Find where the given text appears and provide that cell's center as (X, Y) coordinate. 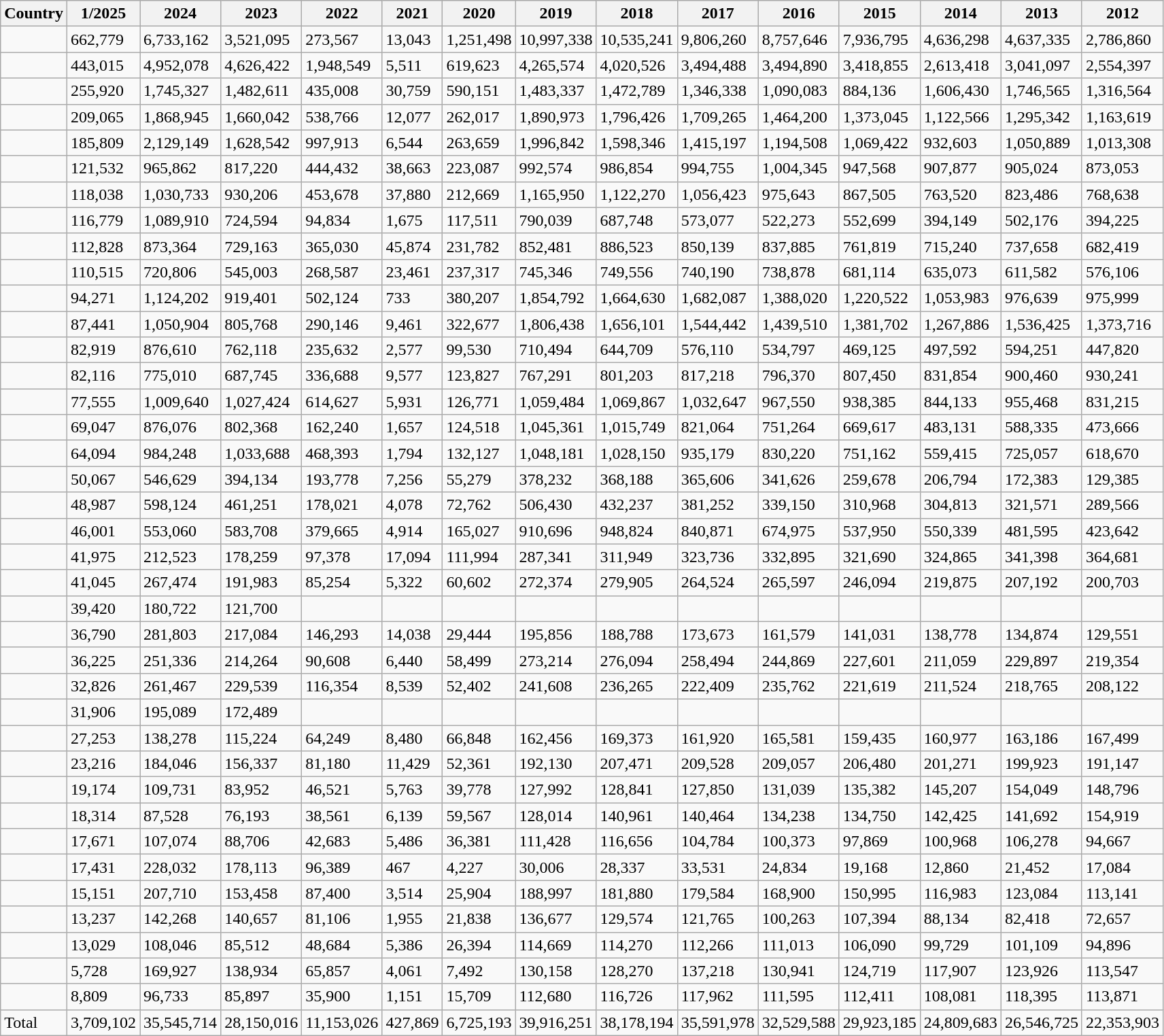
1,955 (412, 919)
23,461 (412, 272)
2013 (1042, 14)
236,265 (636, 686)
873,364 (181, 246)
948,824 (636, 531)
4,061 (412, 971)
986,854 (636, 169)
184,046 (181, 764)
6,139 (412, 816)
461,251 (261, 505)
163,186 (1042, 738)
805,768 (261, 324)
1,948,549 (342, 65)
264,524 (718, 583)
2019 (556, 14)
114,669 (556, 945)
6,733,162 (181, 39)
140,961 (636, 816)
154,919 (1122, 816)
140,657 (261, 919)
967,550 (798, 402)
85,254 (342, 583)
41,975 (103, 557)
1,664,630 (636, 298)
994,755 (718, 169)
101,109 (1042, 945)
1,373,716 (1122, 324)
21,838 (479, 919)
8,757,646 (798, 39)
169,373 (636, 738)
32,826 (103, 686)
681,114 (880, 272)
45,874 (412, 246)
1,346,338 (718, 91)
221,619 (880, 686)
2024 (181, 14)
117,907 (960, 971)
116,779 (103, 220)
127,850 (718, 790)
844,133 (960, 402)
453,678 (342, 194)
22,353,903 (1122, 1022)
195,856 (556, 634)
467 (412, 867)
751,162 (880, 453)
161,920 (718, 738)
142,268 (181, 919)
77,555 (103, 402)
614,627 (342, 402)
110,515 (103, 272)
3,418,855 (880, 65)
502,124 (342, 298)
273,214 (556, 660)
4,636,298 (960, 39)
191,147 (1122, 764)
1,388,020 (798, 298)
365,030 (342, 246)
160,977 (960, 738)
8,539 (412, 686)
212,523 (181, 557)
161,579 (798, 634)
7,256 (412, 479)
24,809,683 (960, 1022)
212,669 (479, 194)
435,008 (342, 91)
534,797 (798, 350)
116,983 (960, 893)
173,673 (718, 634)
1,251,498 (479, 39)
246,094 (880, 583)
262,017 (479, 117)
279,905 (636, 583)
8,809 (103, 997)
207,192 (1042, 583)
598,124 (181, 505)
867,505 (880, 194)
1,682,087 (718, 298)
2020 (479, 14)
583,708 (261, 531)
2,786,860 (1122, 39)
200,703 (1122, 583)
268,587 (342, 272)
117,511 (479, 220)
81,180 (342, 764)
211,524 (960, 686)
9,577 (412, 376)
821,064 (718, 428)
138,778 (960, 634)
497,592 (960, 350)
2012 (1122, 14)
59,567 (479, 816)
538,766 (342, 117)
938,385 (880, 402)
126,771 (479, 402)
153,458 (261, 893)
150,995 (880, 893)
138,278 (181, 738)
662,779 (103, 39)
830,220 (798, 453)
37,880 (412, 194)
1,089,910 (181, 220)
381,252 (718, 505)
469,125 (880, 350)
85,512 (261, 945)
165,027 (479, 531)
272,374 (556, 583)
2,129,149 (181, 143)
88,706 (261, 842)
172,489 (261, 712)
725,057 (1042, 453)
364,681 (1122, 557)
817,218 (718, 376)
114,270 (636, 945)
46,521 (342, 790)
82,919 (103, 350)
124,719 (880, 971)
209,528 (718, 764)
188,788 (636, 634)
2014 (960, 14)
135,382 (880, 790)
96,389 (342, 867)
850,139 (718, 246)
81,106 (342, 919)
715,240 (960, 246)
132,127 (479, 453)
207,471 (636, 764)
88,134 (960, 919)
2023 (261, 14)
Total (34, 1022)
1,050,904 (181, 324)
468,393 (342, 453)
21,452 (1042, 867)
12,860 (960, 867)
976,639 (1042, 298)
87,528 (181, 816)
108,046 (181, 945)
1,045,361 (556, 428)
39,420 (103, 608)
33,531 (718, 867)
6,544 (412, 143)
687,748 (636, 220)
99,530 (479, 350)
142,425 (960, 816)
111,994 (479, 557)
831,854 (960, 376)
123,926 (1042, 971)
111,595 (798, 997)
11,429 (412, 764)
4,265,574 (556, 65)
228,032 (181, 867)
682,419 (1122, 246)
209,057 (798, 764)
113,871 (1122, 997)
745,346 (556, 272)
90,608 (342, 660)
1,050,889 (1042, 143)
106,278 (1042, 842)
763,520 (960, 194)
1,482,611 (261, 91)
179,584 (718, 893)
1,220,522 (880, 298)
481,595 (1042, 531)
1,122,270 (636, 194)
9,806,260 (718, 39)
790,039 (556, 220)
3,494,890 (798, 65)
394,225 (1122, 220)
674,975 (798, 531)
35,545,714 (181, 1022)
394,149 (960, 220)
24,834 (798, 867)
573,077 (718, 220)
219,354 (1122, 660)
738,878 (798, 272)
129,551 (1122, 634)
10,535,241 (636, 39)
69,047 (103, 428)
975,643 (798, 194)
138,934 (261, 971)
4,078 (412, 505)
427,869 (412, 1022)
15,709 (479, 997)
444,432 (342, 169)
83,952 (261, 790)
218,765 (1042, 686)
876,076 (181, 428)
322,677 (479, 324)
1,048,181 (556, 453)
930,206 (261, 194)
32,529,588 (798, 1022)
4,020,526 (636, 65)
29,444 (479, 634)
96,733 (181, 997)
2,577 (412, 350)
46,001 (103, 531)
48,987 (103, 505)
1,027,424 (261, 402)
751,264 (798, 428)
195,089 (181, 712)
710,494 (556, 350)
341,626 (798, 479)
992,574 (556, 169)
136,677 (556, 919)
113,141 (1122, 893)
311,949 (636, 557)
207,710 (181, 893)
997,913 (342, 143)
873,053 (1122, 169)
36,225 (103, 660)
129,385 (1122, 479)
576,110 (718, 350)
219,875 (960, 583)
154,049 (1042, 790)
231,782 (479, 246)
1,536,425 (1042, 324)
775,010 (181, 376)
7,492 (479, 971)
111,428 (556, 842)
206,794 (960, 479)
116,726 (636, 997)
801,203 (636, 376)
112,266 (718, 945)
235,632 (342, 350)
1,806,438 (556, 324)
1,032,647 (718, 402)
907,877 (960, 169)
947,568 (880, 169)
618,670 (1122, 453)
1,163,619 (1122, 117)
94,896 (1122, 945)
23,216 (103, 764)
134,238 (798, 816)
146,293 (342, 634)
3,041,097 (1042, 65)
162,456 (556, 738)
502,176 (1042, 220)
111,013 (798, 945)
140,464 (718, 816)
1,794 (412, 453)
6,725,193 (479, 1022)
740,190 (718, 272)
2018 (636, 14)
905,024 (1042, 169)
1,415,197 (718, 143)
336,688 (342, 376)
965,862 (181, 169)
168,900 (798, 893)
97,378 (342, 557)
165,581 (798, 738)
209,065 (103, 117)
733 (412, 298)
124,518 (479, 428)
15,151 (103, 893)
72,657 (1122, 919)
768,638 (1122, 194)
720,806 (181, 272)
169,927 (181, 971)
287,341 (556, 557)
134,874 (1042, 634)
35,591,978 (718, 1022)
206,480 (880, 764)
1,053,983 (960, 298)
379,665 (342, 531)
837,885 (798, 246)
1,657 (412, 428)
107,394 (880, 919)
1,746,565 (1042, 91)
1,656,101 (636, 324)
39,778 (479, 790)
1,660,042 (261, 117)
118,038 (103, 194)
13,043 (412, 39)
130,158 (556, 971)
276,094 (636, 660)
289,566 (1122, 505)
1,056,423 (718, 194)
117,962 (718, 997)
141,692 (1042, 816)
576,106 (1122, 272)
82,116 (103, 376)
18,314 (103, 816)
1,464,200 (798, 117)
115,224 (261, 738)
910,696 (556, 531)
5,511 (412, 65)
65,857 (342, 971)
28,150,016 (261, 1022)
5,486 (412, 842)
1,151 (412, 997)
128,270 (636, 971)
1,890,973 (556, 117)
737,658 (1042, 246)
123,827 (479, 376)
85,897 (261, 997)
762,118 (261, 350)
2017 (718, 14)
1,124,202 (181, 298)
145,207 (960, 790)
559,415 (960, 453)
545,003 (261, 272)
4,626,422 (261, 65)
304,813 (960, 505)
42,683 (342, 842)
2015 (880, 14)
112,828 (103, 246)
64,249 (342, 738)
483,131 (960, 428)
229,539 (261, 686)
131,039 (798, 790)
214,264 (261, 660)
432,237 (636, 505)
121,532 (103, 169)
1,745,327 (181, 91)
9,461 (412, 324)
6,440 (412, 660)
423,642 (1122, 531)
201,271 (960, 764)
185,809 (103, 143)
17,431 (103, 867)
321,571 (1042, 505)
884,136 (880, 91)
341,398 (1042, 557)
5,728 (103, 971)
635,073 (960, 272)
443,015 (103, 65)
167,499 (1122, 738)
13,029 (103, 945)
984,248 (181, 453)
1,069,422 (880, 143)
229,897 (1042, 660)
5,322 (412, 583)
1,472,789 (636, 91)
251,336 (181, 660)
273,567 (342, 39)
12,077 (412, 117)
48,684 (342, 945)
123,084 (1042, 893)
394,134 (261, 479)
323,736 (718, 557)
66,848 (479, 738)
118,395 (1042, 997)
25,904 (479, 893)
178,113 (261, 867)
263,659 (479, 143)
188,997 (556, 893)
1,059,484 (556, 402)
255,920 (103, 91)
840,871 (718, 531)
35,900 (342, 997)
3,709,102 (103, 1022)
172,383 (1042, 479)
76,193 (261, 816)
38,178,194 (636, 1022)
112,411 (880, 997)
4,637,335 (1042, 39)
178,021 (342, 505)
1,606,430 (960, 91)
265,597 (798, 583)
192,130 (556, 764)
116,656 (636, 842)
955,468 (1042, 402)
1,381,702 (880, 324)
3,521,095 (261, 39)
87,400 (342, 893)
64,094 (103, 453)
644,709 (636, 350)
1,675 (412, 220)
10,997,338 (556, 39)
378,232 (556, 479)
1,373,045 (880, 117)
72,762 (479, 505)
100,373 (798, 842)
2022 (342, 14)
156,337 (261, 764)
259,678 (880, 479)
208,122 (1122, 686)
537,950 (880, 531)
191,983 (261, 583)
935,179 (718, 453)
112,680 (556, 997)
1,028,150 (636, 453)
807,450 (880, 376)
223,087 (479, 169)
30,759 (412, 91)
767,291 (556, 376)
17,671 (103, 842)
817,220 (261, 169)
14,038 (412, 634)
1,069,867 (636, 402)
180,722 (181, 608)
802,368 (261, 428)
1,194,508 (798, 143)
52,402 (479, 686)
137,218 (718, 971)
1,439,510 (798, 324)
2,613,418 (960, 65)
3,514 (412, 893)
930,241 (1122, 376)
590,151 (479, 91)
1,033,688 (261, 453)
31,906 (103, 712)
876,610 (181, 350)
19,174 (103, 790)
27,253 (103, 738)
55,279 (479, 479)
724,594 (261, 220)
211,059 (960, 660)
332,895 (798, 557)
1,598,346 (636, 143)
94,667 (1122, 842)
749,556 (636, 272)
1,796,426 (636, 117)
130,941 (798, 971)
932,603 (960, 143)
5,931 (412, 402)
58,499 (479, 660)
178,259 (261, 557)
310,968 (880, 505)
506,430 (556, 505)
380,207 (479, 298)
900,460 (1042, 376)
2016 (798, 14)
5,386 (412, 945)
82,418 (1042, 919)
128,014 (556, 816)
17,094 (412, 557)
1,316,564 (1122, 91)
26,546,725 (1042, 1022)
831,215 (1122, 402)
1,013,308 (1122, 143)
241,608 (556, 686)
121,700 (261, 608)
38,561 (342, 816)
619,623 (479, 65)
39,916,251 (556, 1022)
237,317 (479, 272)
7,936,795 (880, 39)
886,523 (636, 246)
588,335 (1042, 428)
852,481 (556, 246)
1,015,749 (636, 428)
1,628,542 (261, 143)
235,762 (798, 686)
28,337 (636, 867)
324,865 (960, 557)
107,074 (181, 842)
473,666 (1122, 428)
290,146 (342, 324)
60,602 (479, 583)
19,168 (880, 867)
100,968 (960, 842)
Country (34, 14)
106,090 (880, 945)
134,750 (880, 816)
669,617 (880, 428)
11,153,026 (342, 1022)
244,869 (798, 660)
4,952,078 (181, 65)
38,663 (412, 169)
217,084 (261, 634)
368,188 (636, 479)
258,494 (718, 660)
261,467 (181, 686)
1,854,792 (556, 298)
8,480 (412, 738)
50,067 (103, 479)
919,401 (261, 298)
121,765 (718, 919)
1,122,566 (960, 117)
1,709,265 (718, 117)
104,784 (718, 842)
128,841 (636, 790)
94,271 (103, 298)
1,090,083 (798, 91)
552,699 (880, 220)
99,729 (960, 945)
611,582 (1042, 272)
116,354 (342, 686)
546,629 (181, 479)
1,165,950 (556, 194)
36,381 (479, 842)
1,483,337 (556, 91)
227,601 (880, 660)
975,999 (1122, 298)
141,031 (880, 634)
522,273 (798, 220)
127,992 (556, 790)
41,045 (103, 583)
553,060 (181, 531)
594,251 (1042, 350)
796,370 (798, 376)
1,004,345 (798, 169)
17,084 (1122, 867)
3,494,488 (718, 65)
1,544,442 (718, 324)
1/2025 (103, 14)
761,819 (880, 246)
2,554,397 (1122, 65)
5,763 (412, 790)
823,486 (1042, 194)
109,731 (181, 790)
13,237 (103, 919)
162,240 (342, 428)
1,267,886 (960, 324)
94,834 (342, 220)
1,009,640 (181, 402)
447,820 (1122, 350)
26,394 (479, 945)
129,574 (636, 919)
729,163 (261, 246)
181,880 (636, 893)
365,606 (718, 479)
267,474 (181, 583)
36,790 (103, 634)
193,778 (342, 479)
4,227 (479, 867)
87,441 (103, 324)
159,435 (880, 738)
97,869 (880, 842)
1,996,842 (556, 143)
199,923 (1042, 764)
29,923,185 (880, 1022)
1,868,945 (181, 117)
2021 (412, 14)
1,030,733 (181, 194)
113,547 (1122, 971)
281,803 (181, 634)
30,006 (556, 867)
1,295,342 (1042, 117)
148,796 (1122, 790)
108,081 (960, 997)
339,150 (798, 505)
100,263 (798, 919)
321,690 (880, 557)
222,409 (718, 686)
4,914 (412, 531)
52,361 (479, 764)
687,745 (261, 376)
550,339 (960, 531)
